Scan for the cell matching the given text and deliver its [x, y] coordinate at center. 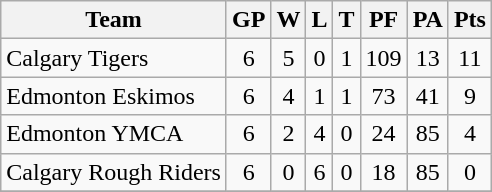
Calgary Rough Riders [114, 172]
W [288, 20]
Pts [470, 20]
73 [384, 96]
24 [384, 134]
5 [288, 58]
L [320, 20]
Calgary Tigers [114, 58]
Edmonton Eskimos [114, 96]
Team [114, 20]
2 [288, 134]
PF [384, 20]
109 [384, 58]
11 [470, 58]
Edmonton YMCA [114, 134]
T [346, 20]
41 [428, 96]
18 [384, 172]
GP [248, 20]
13 [428, 58]
9 [470, 96]
PA [428, 20]
